For the text-containing cell, return its midpoint in (X, Y) coordinate format. 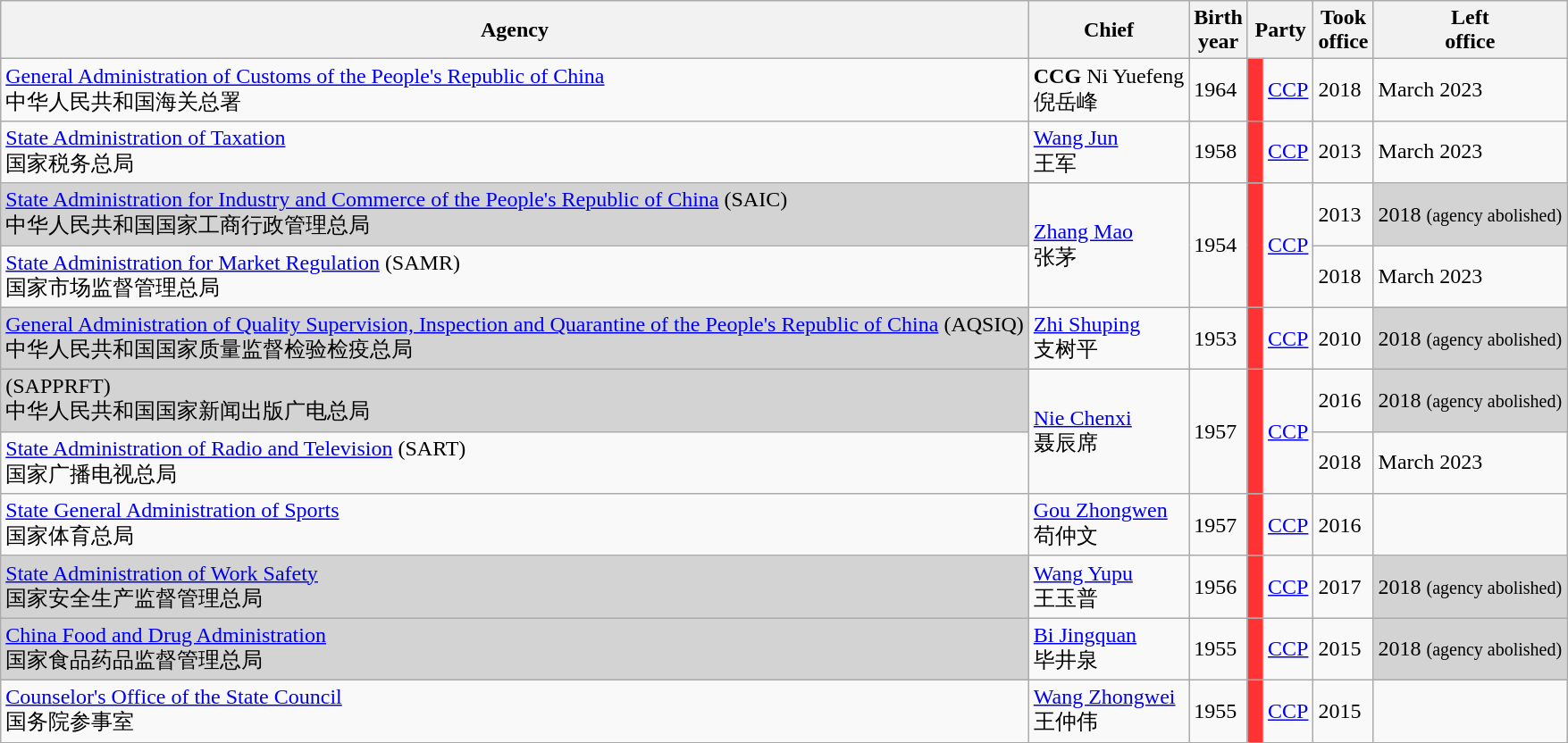
Nie Chenxi聂辰席 (1108, 432)
Counselor's Office of the State Council国务院参事室 (515, 711)
State Administration of Work Safety国家安全生产监督管理总局 (515, 587)
Party (1280, 30)
1958 (1219, 152)
China Food and Drug Administration国家食品药品监督管理总局 (515, 649)
Wang Yupu王玉普 (1108, 587)
(SAPPRFT)中华人民共和国国家新闻出版广电总局 (515, 401)
State General Administration of Sports国家体育总局 (515, 525)
Tookoffice (1344, 30)
Gou Zhongwen苟仲文 (1108, 525)
2017 (1344, 587)
General Administration of Customs of the People's Republic of China中华人民共和国海关总署 (515, 90)
State Administration for Market Regulation (SAMR)国家市场监督管理总局 (515, 276)
2010 (1344, 338)
State Administration for Industry and Commerce of the People's Republic of China (SAIC)中华人民共和国国家工商行政管理总局 (515, 214)
CCG Ni Yuefeng倪岳峰 (1108, 90)
1954 (1219, 245)
1956 (1219, 587)
Leftoffice (1471, 30)
Wang Jun王军 (1108, 152)
Zhang Mao张茅 (1108, 245)
State Administration of Radio and Television (SART)国家广播电视总局 (515, 463)
Agency (515, 30)
General Administration of Quality Supervision, Inspection and Quarantine of the People's Republic of China (AQSIQ)中华人民共和国国家质量监督检验检疫总局 (515, 338)
Birthyear (1219, 30)
Chief (1108, 30)
State Administration of Taxation国家税务总局 (515, 152)
Wang Zhongwei王仲伟 (1108, 711)
1964 (1219, 90)
1953 (1219, 338)
Bi Jingquan毕井泉 (1108, 649)
Zhi Shuping支树平 (1108, 338)
